Determine the [X, Y] coordinate at the center of the cell enclosing the given text.  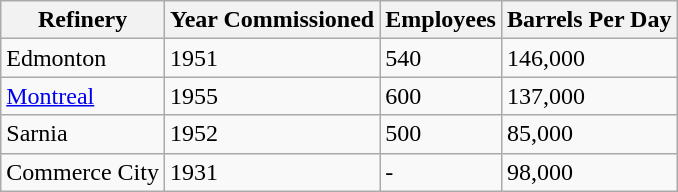
Refinery [83, 20]
Edmonton [83, 58]
1952 [272, 134]
Montreal [83, 96]
1951 [272, 58]
1931 [272, 172]
- [441, 172]
Employees [441, 20]
540 [441, 58]
146,000 [588, 58]
600 [441, 96]
137,000 [588, 96]
85,000 [588, 134]
Barrels Per Day [588, 20]
Commerce City [83, 172]
98,000 [588, 172]
Year Commissioned [272, 20]
1955 [272, 96]
Sarnia [83, 134]
500 [441, 134]
